Output the [X, Y] coordinate of the center of the cell containing the given text.  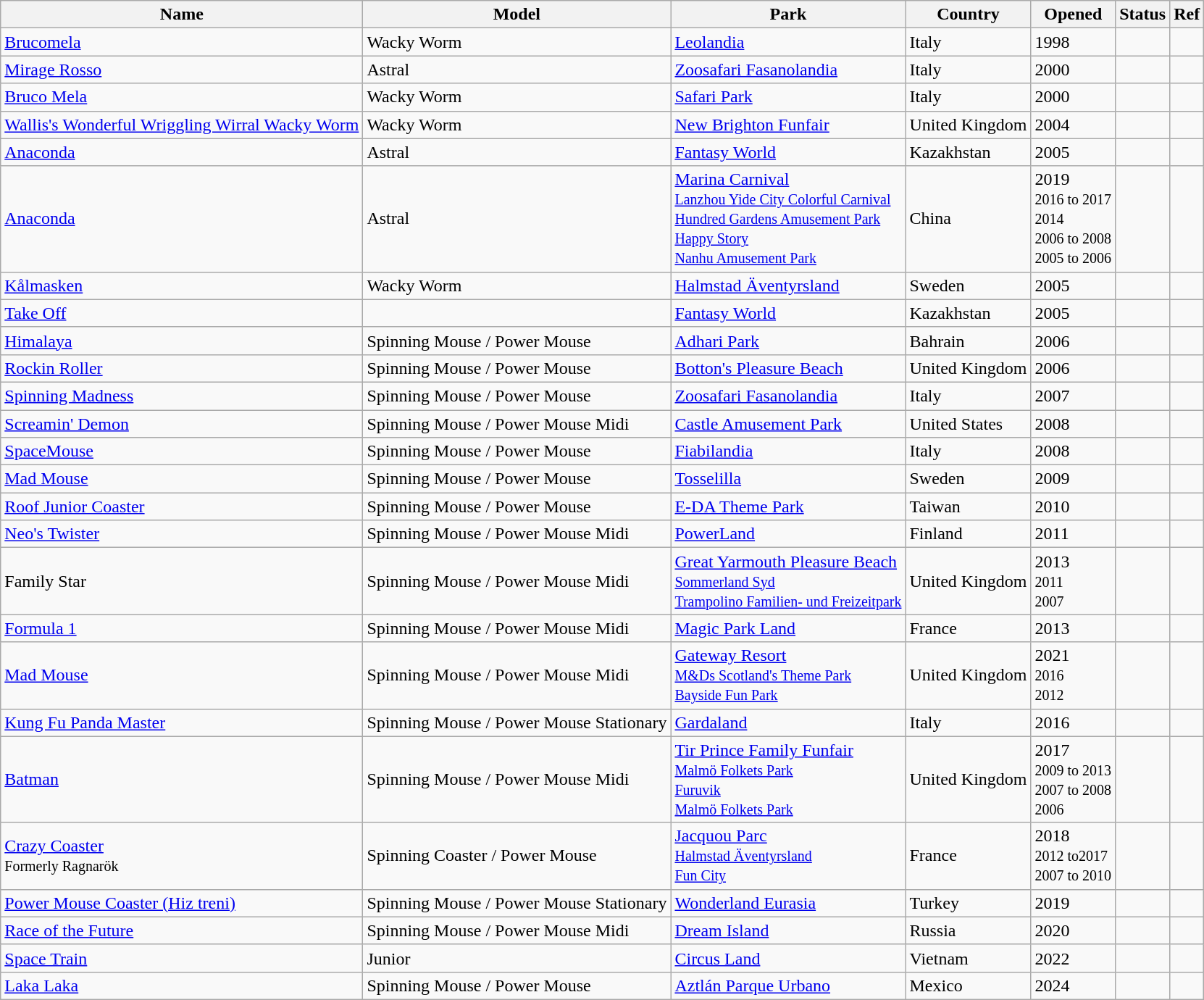
Batman [182, 780]
Dream Island [788, 930]
Marina CarnivalLanzhou Yide City Colorful CarnivalHundred Gardens Amusement ParkHappy StoryNanhu Amusement Park [788, 219]
Race of the Future [182, 930]
Formula 1 [182, 628]
1998 [1074, 42]
China [968, 219]
Status [1143, 14]
New Brighton Funfair [788, 125]
Great Yarmouth Pleasure BeachSommerland SydTrampolino Familien- und Freizeitpark [788, 581]
Castle Amusement Park [788, 424]
Fiabilandia [788, 451]
Power Mouse Coaster (Hiz treni) [182, 903]
Neo's Twister [182, 534]
Tosselilla [788, 479]
E-DA Theme Park [788, 507]
Halmstad Äventyrsland [788, 286]
Park [788, 14]
SpaceMouse [182, 451]
Aztlán Parque Urbano [788, 986]
Opened [1074, 14]
Circus Land [788, 958]
Gateway ResortM&Ds Scotland's Theme ParkBayside Fun Park [788, 675]
Botton's Pleasure Beach [788, 368]
Kung Fu Panda Master [182, 722]
Crazy CoasterFormerly Ragnarök [182, 856]
Family Star [182, 581]
20182012 to20172007 to 2010 [1074, 856]
Bahrain [968, 341]
Rockin Roller [182, 368]
2013 [1074, 628]
Country [968, 14]
Russia [968, 930]
Take Off [182, 313]
Mirage Rosso [182, 70]
Finland [968, 534]
United States [968, 424]
2022 [1074, 958]
2020 [1074, 930]
Name [182, 14]
2007 [1074, 396]
Jacquou ParcHalmstad ÄventyrslandFun City [788, 856]
Kålmasken [182, 286]
2016 [1074, 722]
Laka Laka [182, 986]
2009 [1074, 479]
Gardaland [788, 722]
Adhari Park [788, 341]
2019 [1074, 903]
Spinning Coaster / Power Mouse [517, 856]
Ref [1187, 14]
Spinning Madness [182, 396]
201320112007 [1074, 581]
20192016 to 201720142006 to 20082005 to 2006 [1074, 219]
Junior [517, 958]
Tir Prince Family FunfairMalmö Folkets ParkFuruvikMalmö Folkets Park [788, 780]
Vietnam [968, 958]
Magic Park Land [788, 628]
2010 [1074, 507]
Wonderland Eurasia [788, 903]
2011 [1074, 534]
Mexico [968, 986]
20172009 to 20132007 to 20082006 [1074, 780]
Safari Park [788, 97]
Brucomela [182, 42]
Taiwan [968, 507]
Himalaya [182, 341]
Bruco Mela [182, 97]
Space Train [182, 958]
2024 [1074, 986]
2004 [1074, 125]
Wallis's Wonderful Wriggling Wirral Wacky Worm [182, 125]
Screamin' Demon [182, 424]
PowerLand [788, 534]
Turkey [968, 903]
Model [517, 14]
202120162012 [1074, 675]
Leolandia [788, 42]
Roof Junior Coaster [182, 507]
